From the cell containing the given text, extract its center point as [X, Y] coordinate. 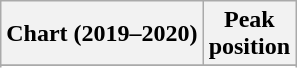
Chart (2019–2020) [102, 34]
Peakposition [249, 34]
